Capture the cell that displays the provided text and extract its (X, Y) central coordinate. 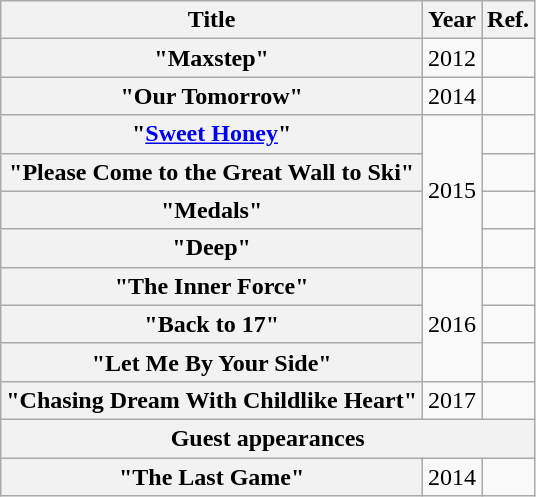
"Medals" (212, 210)
2017 (452, 400)
Ref. (508, 20)
2015 (452, 191)
"Our Tomorrow" (212, 96)
"Back to 17" (212, 324)
"The Inner Force" (212, 286)
"Please Come to the Great Wall to Ski" (212, 172)
Year (452, 20)
Guest appearances (268, 438)
"Maxstep" (212, 58)
Title (212, 20)
2012 (452, 58)
2016 (452, 324)
"Sweet Honey" (212, 134)
"Let Me By Your Side" (212, 362)
"Chasing Dream With Childlike Heart" (212, 400)
"Deep" (212, 248)
"The Last Game" (212, 477)
